Return (X, Y) of the center of cell containing provided text 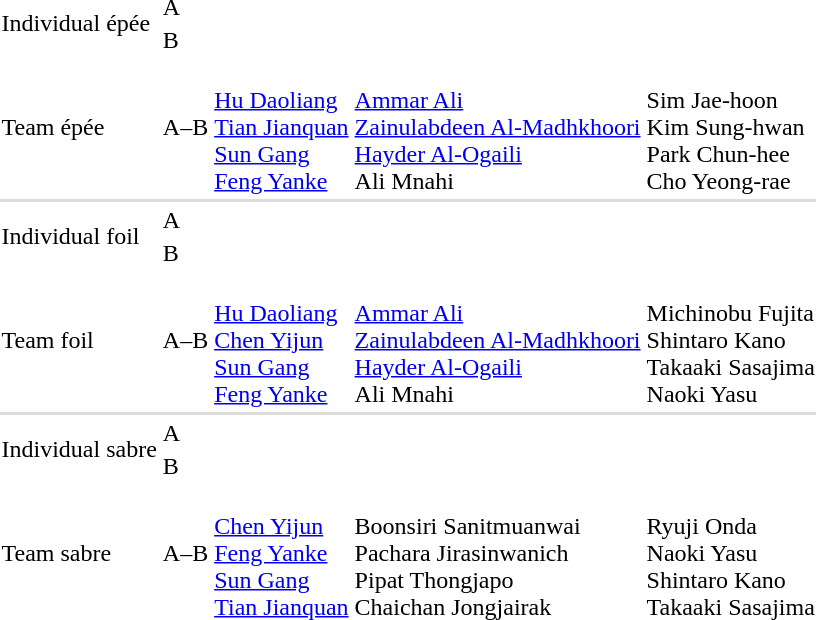
Michinobu FujitaShintaro KanoTakaaki SasajimaNaoki Yasu (730, 340)
Individual foil (79, 236)
Individual sabre (79, 450)
Sim Jae-hoonKim Sung-hwanPark Chun-heeCho Yeong-rae (730, 127)
Hu DaoliangChen YijunSun GangFeng Yanke (282, 340)
Hu DaoliangTian JianquanSun GangFeng Yanke (282, 127)
Team foil (79, 340)
Team épée (79, 127)
